Capture the cell that displays the provided text and extract its [X, Y] central coordinate. 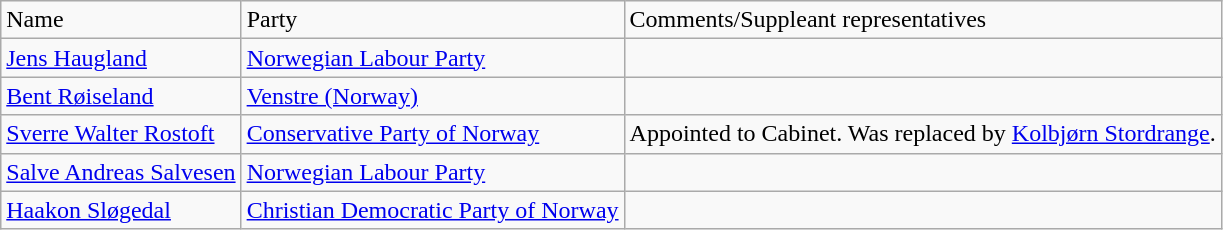
Jens Haugland [121, 58]
Haakon Sløgedal [121, 210]
Sverre Walter Rostoft [121, 134]
Name [121, 20]
Comments/Suppleant representatives [922, 20]
Appointed to Cabinet. Was replaced by Kolbjørn Stordrange. [922, 134]
Conservative Party of Norway [432, 134]
Christian Democratic Party of Norway [432, 210]
Salve Andreas Salvesen [121, 172]
Bent Røiseland [121, 96]
Party [432, 20]
Venstre (Norway) [432, 96]
